Return [x, y] of the center of cell containing provided text 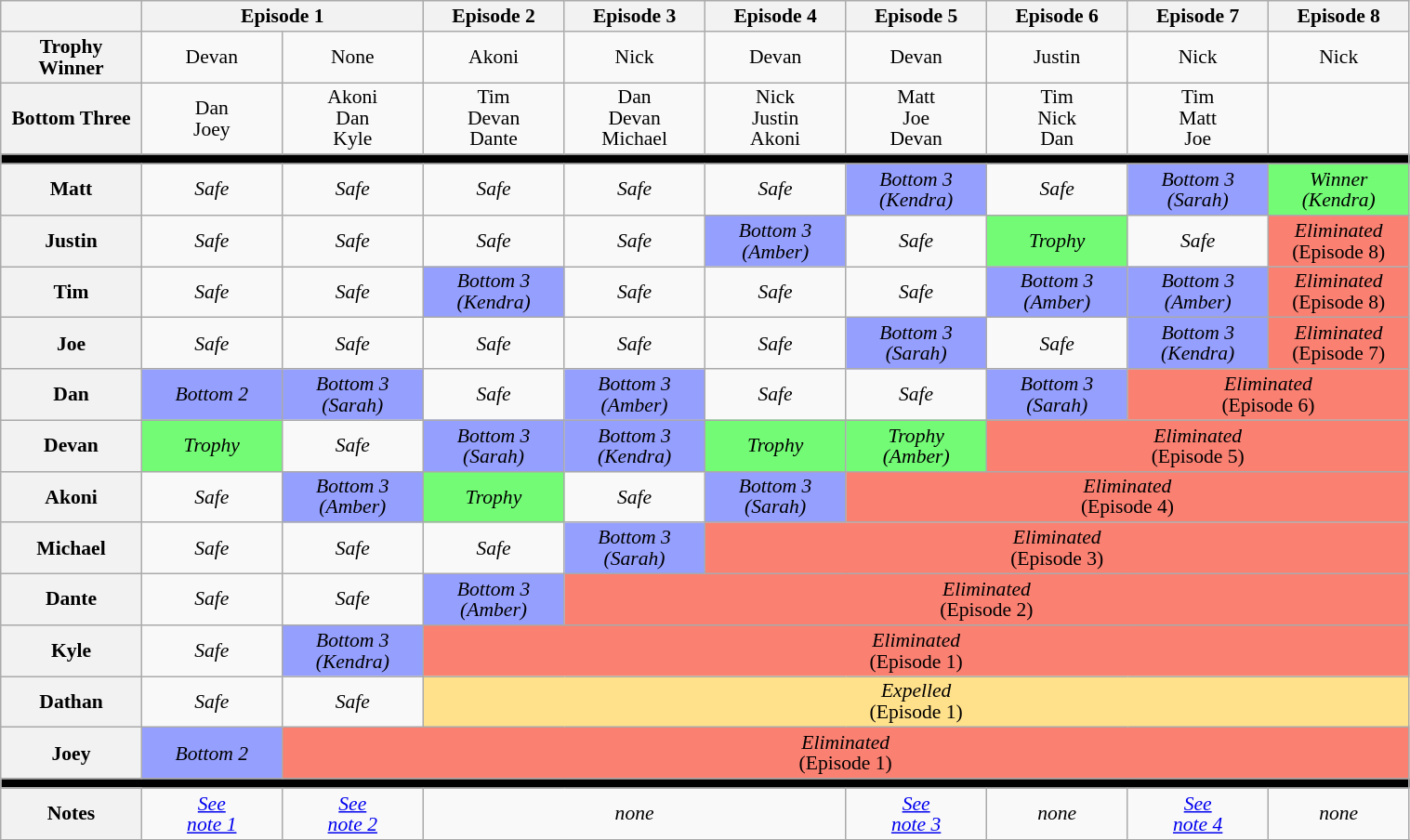
Eliminated(Episode 3) [1057, 548]
Episode 2 [494, 17]
NickJustinAkoni [775, 119]
Joey [72, 753]
Seenote 2 [352, 814]
AkoniDanKyle [352, 119]
None [352, 58]
Matt [72, 190]
Episode 6 [1057, 17]
Episode 7 [1198, 17]
Episode 1 [283, 17]
Dante [72, 600]
Eliminated(Episode 5) [1197, 446]
Eliminated(Episode 6) [1268, 394]
Dathan [72, 702]
Tim [72, 292]
Notes [72, 814]
Episode 3 [635, 17]
TimDevanDante [494, 119]
Dan [72, 394]
Joe [72, 344]
Seenote 4 [1198, 814]
Episode 4 [775, 17]
DanDevanMichael [635, 119]
Episode 8 [1338, 17]
Trophy Winner [72, 58]
Episode 5 [916, 17]
Seenote 3 [916, 814]
DanJoey [212, 119]
Expelled(Episode 1) [916, 702]
Eliminated(Episode 7) [1338, 344]
Michael [72, 548]
Kyle [72, 650]
Seenote 1 [212, 814]
TimMattJoe [1198, 119]
Winner(Kendra) [1338, 190]
TimNickDan [1057, 119]
Eliminated(Episode 4) [1127, 496]
Eliminated(Episode 2) [987, 600]
Bottom Three [72, 119]
MattJoeDevan [916, 119]
Trophy(Amber) [916, 446]
